Find where the given text appears and provide that cell's center as (X, Y) coordinate. 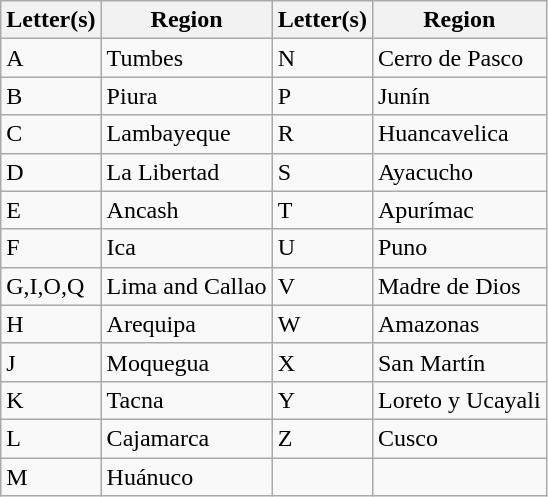
D (51, 172)
Cajamarca (186, 438)
Ancash (186, 210)
Tacna (186, 400)
Cerro de Pasco (459, 58)
M (51, 477)
Tumbes (186, 58)
S (322, 172)
Madre de Dios (459, 286)
R (322, 134)
N (322, 58)
X (322, 362)
Amazonas (459, 324)
B (51, 96)
F (51, 248)
Huancavelica (459, 134)
E (51, 210)
Lambayeque (186, 134)
Apurímac (459, 210)
Huánuco (186, 477)
Puno (459, 248)
Cusco (459, 438)
Z (322, 438)
La Libertad (186, 172)
V (322, 286)
P (322, 96)
T (322, 210)
Arequipa (186, 324)
A (51, 58)
U (322, 248)
C (51, 134)
Ica (186, 248)
K (51, 400)
Loreto y Ucayali (459, 400)
Ayacucho (459, 172)
Piura (186, 96)
Junín (459, 96)
Lima and Callao (186, 286)
J (51, 362)
San Martín (459, 362)
W (322, 324)
G,I,O,Q (51, 286)
L (51, 438)
Moquegua (186, 362)
Y (322, 400)
H (51, 324)
